Extract the [x, y] coordinate from the center of the cell holding the provided text.  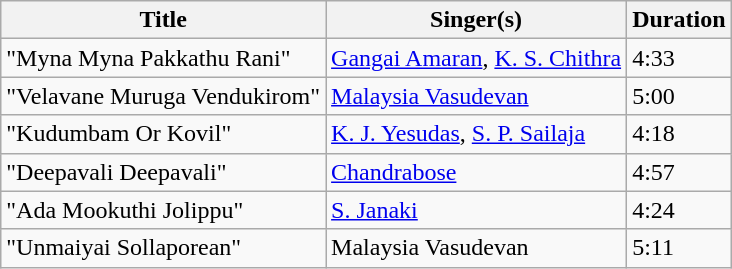
4:24 [679, 210]
"Ada Mookuthi Jolippu" [164, 210]
Gangai Amaran, K. S. Chithra [476, 58]
"Deepavali Deepavali" [164, 172]
Singer(s) [476, 20]
"Unmaiyai Sollaporean" [164, 248]
5:00 [679, 96]
4:18 [679, 134]
4:33 [679, 58]
5:11 [679, 248]
K. J. Yesudas, S. P. Sailaja [476, 134]
"Myna Myna Pakkathu Rani" [164, 58]
S. Janaki [476, 210]
Duration [679, 20]
"Velavane Muruga Vendukirom" [164, 96]
Chandrabose [476, 172]
"Kudumbam Or Kovil" [164, 134]
Title [164, 20]
4:57 [679, 172]
